Pinpoint the cell where the given text exists, returning its (x, y) midpoint coordinate. 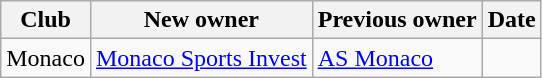
Monaco (46, 58)
New owner (201, 20)
Club (46, 20)
Previous owner (397, 20)
Monaco Sports Invest (201, 58)
AS Monaco (397, 58)
Date (512, 20)
